Locate the cell with the specified text and output its [x, y] center coordinate. 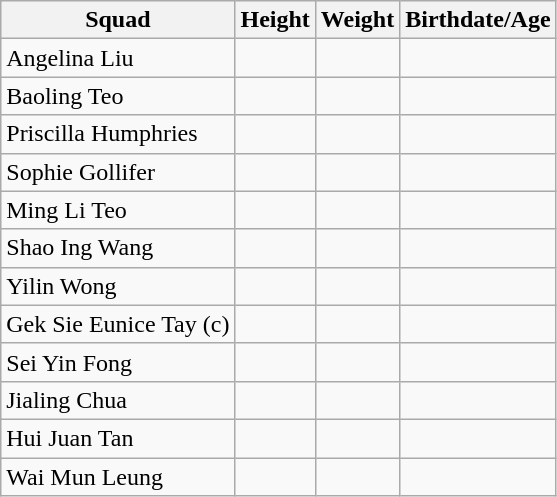
Wai Mun Leung [118, 477]
Gek Sie Eunice Tay (c) [118, 324]
Sei Yin Fong [118, 362]
Ming Li Teo [118, 210]
Birthdate/Age [478, 20]
Priscilla Humphries [118, 134]
Jialing Chua [118, 400]
Squad [118, 20]
Yilin Wong [118, 286]
Weight [357, 20]
Height [275, 20]
Angelina Liu [118, 58]
Sophie Gollifer [118, 172]
Hui Juan Tan [118, 438]
Baoling Teo [118, 96]
Shao Ing Wang [118, 248]
